Identify which cell holds the provided text, then report its (X, Y) central coordinate. 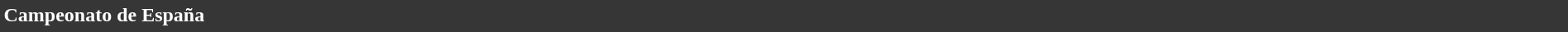
Campeonato de España (784, 15)
